Detect which cell encompasses the target text, then output its [X, Y] center coordinate. 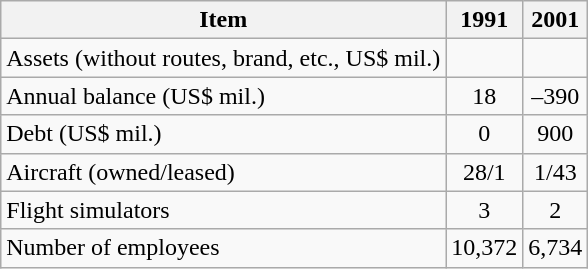
Aircraft (owned/leased) [224, 172]
900 [556, 134]
18 [484, 96]
Number of employees [224, 248]
10,372 [484, 248]
Annual balance (US$ mil.) [224, 96]
2 [556, 210]
0 [484, 134]
1/43 [556, 172]
28/1 [484, 172]
Assets (without routes, brand, etc., US$ mil.) [224, 58]
6,734 [556, 248]
Flight simulators [224, 210]
–390 [556, 96]
Debt (US$ mil.) [224, 134]
Item [224, 20]
2001 [556, 20]
3 [484, 210]
1991 [484, 20]
